Determine the (x, y) coordinate at the center of the cell enclosing the given text.  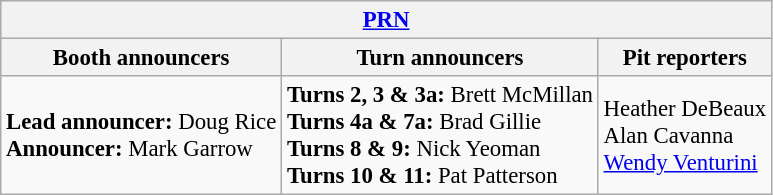
Lead announcer: Doug RiceAnnouncer: Mark Garrow (142, 136)
Turns 2, 3 & 3a: Brett McMillanTurns 4a & 7a: Brad GillieTurns 8 & 9: Nick Yeoman Turns 10 & 11: Pat Patterson (440, 136)
Heather DeBeauxAlan CavannaWendy Venturini (684, 136)
Pit reporters (684, 58)
Turn announcers (440, 58)
PRN (386, 20)
Booth announcers (142, 58)
